Capture the cell that displays the provided text and extract its (x, y) central coordinate. 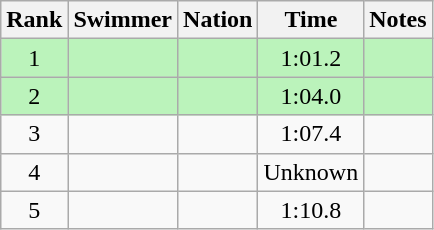
1:01.2 (311, 58)
2 (34, 96)
1:10.8 (311, 210)
1:04.0 (311, 96)
4 (34, 172)
Nation (218, 20)
Unknown (311, 172)
Notes (398, 20)
3 (34, 134)
1:07.4 (311, 134)
5 (34, 210)
Rank (34, 20)
Time (311, 20)
1 (34, 58)
Swimmer (123, 20)
